From the cell containing the given text, extract its center point as [X, Y] coordinate. 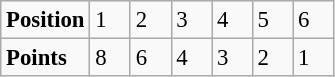
Points [46, 58]
Position [46, 20]
8 [110, 58]
5 [272, 20]
